Provide the [x, y] coordinate of the cell's center where the given text is located.  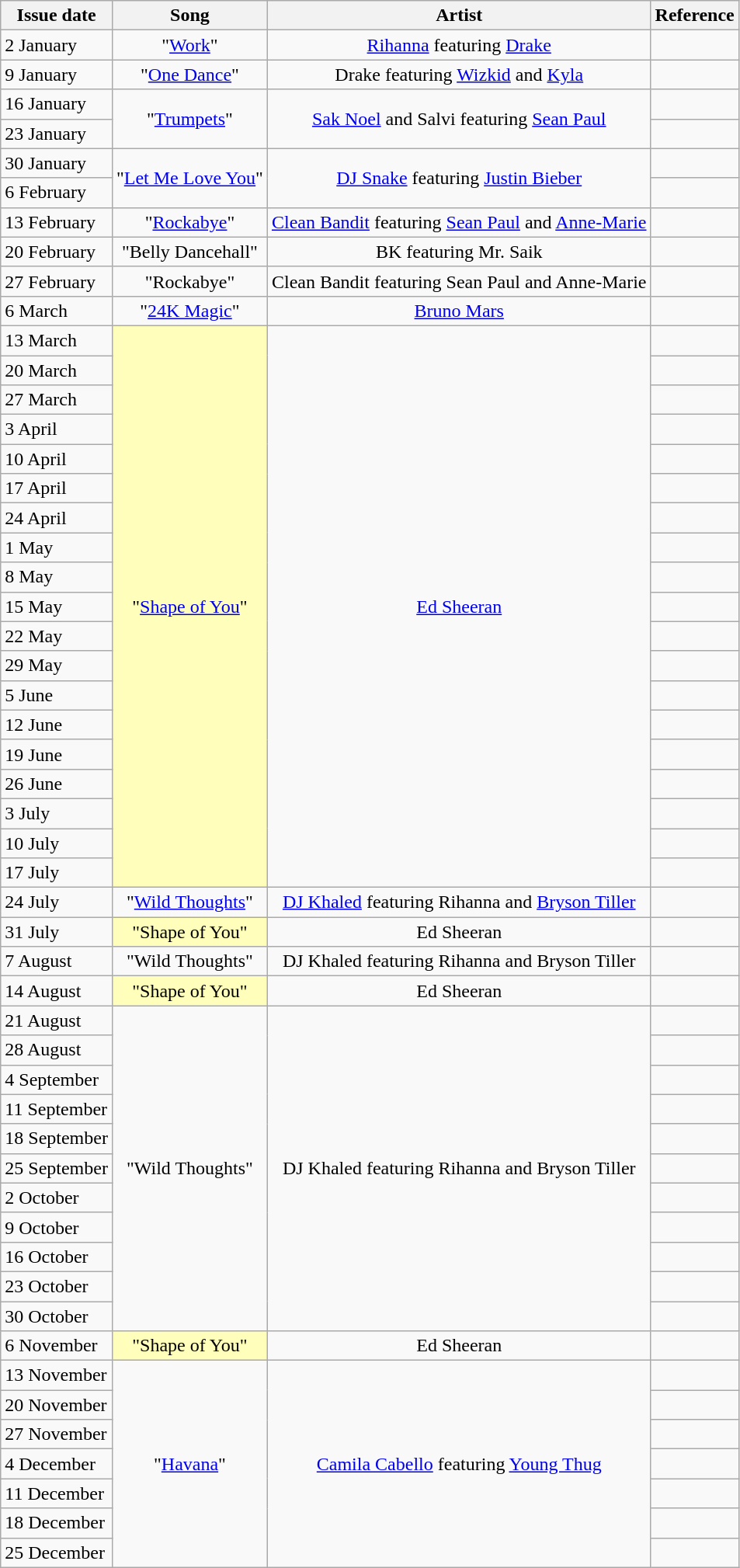
Bruno Mars [459, 311]
9 October [57, 1227]
DJ Snake featuring Justin Bieber [459, 178]
29 May [57, 666]
22 May [57, 636]
30 October [57, 1316]
9 January [57, 75]
2 January [57, 45]
23 October [57, 1286]
27 November [57, 1434]
"Belly Dancehall" [189, 252]
6 November [57, 1346]
"24K Magic" [189, 311]
21 August [57, 1020]
13 February [57, 222]
13 March [57, 340]
24 July [57, 902]
16 January [57, 104]
7 August [57, 961]
24 April [57, 518]
Artist [459, 16]
10 July [57, 843]
Issue date [57, 16]
"Havana" [189, 1464]
2 October [57, 1198]
6 March [57, 311]
Song [189, 16]
8 May [57, 577]
3 July [57, 813]
Drake featuring Wizkid and Kyla [459, 75]
20 November [57, 1405]
11 December [57, 1493]
Sak Noel and Salvi featuring Sean Paul [459, 119]
4 December [57, 1464]
19 June [57, 754]
1 May [57, 548]
25 September [57, 1168]
6 February [57, 193]
30 January [57, 163]
23 January [57, 134]
31 July [57, 932]
3 April [57, 429]
17 July [57, 873]
17 April [57, 488]
4 September [57, 1080]
Camila Cabello featuring Young Thug [459, 1464]
5 June [57, 695]
Rihanna featuring Drake [459, 45]
"One Dance" [189, 75]
20 February [57, 252]
"Trumpets" [189, 119]
27 March [57, 400]
12 June [57, 725]
15 May [57, 607]
BK featuring Mr. Saik [459, 252]
20 March [57, 370]
Reference [694, 16]
"Let Me Love You" [189, 178]
10 April [57, 459]
27 February [57, 281]
28 August [57, 1050]
14 August [57, 991]
26 June [57, 784]
13 November [57, 1375]
11 September [57, 1109]
25 December [57, 1552]
"Work" [189, 45]
18 December [57, 1523]
18 September [57, 1139]
16 October [57, 1257]
